From the cell containing the given text, extract its center point as (x, y) coordinate. 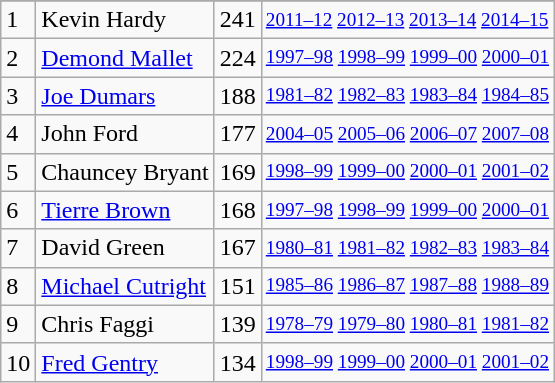
1981–82 1982–83 1983–84 1984–85 (407, 96)
2 (18, 58)
10 (18, 362)
224 (238, 58)
1978–79 1979–80 1980–81 1981–82 (407, 324)
1980–81 1981–82 1982–83 1983–84 (407, 248)
241 (238, 20)
167 (238, 248)
188 (238, 96)
7 (18, 248)
5 (18, 172)
Joe Dumars (125, 96)
Chauncey Bryant (125, 172)
Demond Mallet (125, 58)
1985–86 1986–87 1987–88 1988–89 (407, 286)
Fred Gentry (125, 362)
139 (238, 324)
9 (18, 324)
Chris Faggi (125, 324)
151 (238, 286)
4 (18, 134)
2004–05 2005–06 2006–07 2007–08 (407, 134)
Michael Cutright (125, 286)
3 (18, 96)
168 (238, 210)
Kevin Hardy (125, 20)
2011–12 2012–13 2013–14 2014–15 (407, 20)
8 (18, 286)
177 (238, 134)
1 (18, 20)
134 (238, 362)
John Ford (125, 134)
David Green (125, 248)
Tierre Brown (125, 210)
169 (238, 172)
6 (18, 210)
